Detect which cell encompasses the target text, then output its (x, y) center coordinate. 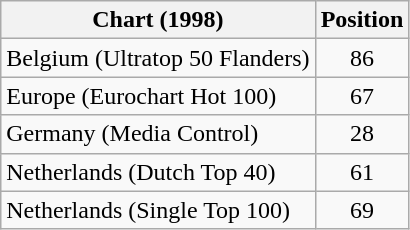
Position (362, 20)
Belgium (Ultratop 50 Flanders) (158, 58)
67 (362, 96)
Chart (1998) (158, 20)
69 (362, 210)
Europe (Eurochart Hot 100) (158, 96)
61 (362, 172)
Netherlands (Single Top 100) (158, 210)
Netherlands (Dutch Top 40) (158, 172)
Germany (Media Control) (158, 134)
28 (362, 134)
86 (362, 58)
